Return (X, Y) of the center of cell containing provided text 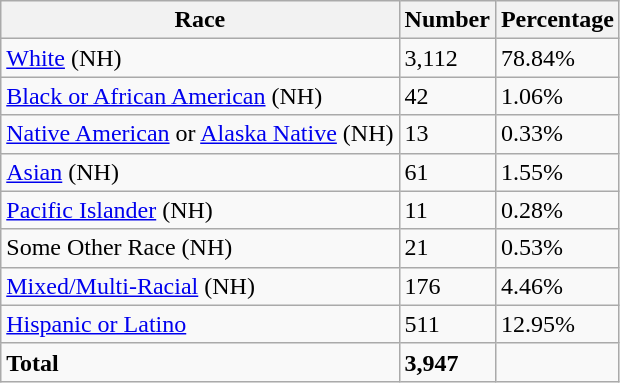
11 (447, 210)
1.06% (557, 96)
78.84% (557, 58)
Black or African American (NH) (200, 96)
42 (447, 96)
White (NH) (200, 58)
Percentage (557, 20)
3,112 (447, 58)
21 (447, 248)
Hispanic or Latino (200, 324)
12.95% (557, 324)
1.55% (557, 172)
Total (200, 362)
13 (447, 134)
3,947 (447, 362)
511 (447, 324)
0.53% (557, 248)
Race (200, 20)
0.28% (557, 210)
Asian (NH) (200, 172)
Some Other Race (NH) (200, 248)
0.33% (557, 134)
Pacific Islander (NH) (200, 210)
61 (447, 172)
Number (447, 20)
Native American or Alaska Native (NH) (200, 134)
4.46% (557, 286)
Mixed/Multi-Racial (NH) (200, 286)
176 (447, 286)
